Identify which cell holds the provided text, then report its (x, y) central coordinate. 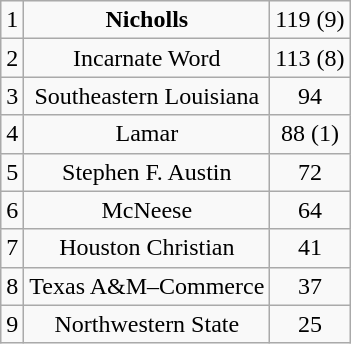
3 (12, 96)
Lamar (147, 134)
7 (12, 248)
McNeese (147, 210)
94 (310, 96)
25 (310, 324)
41 (310, 248)
1 (12, 20)
9 (12, 324)
5 (12, 172)
Northwestern State (147, 324)
4 (12, 134)
Southeastern Louisiana (147, 96)
Stephen F. Austin (147, 172)
Houston Christian (147, 248)
113 (8) (310, 58)
Texas A&M–Commerce (147, 286)
72 (310, 172)
6 (12, 210)
119 (9) (310, 20)
Nicholls (147, 20)
2 (12, 58)
Incarnate Word (147, 58)
88 (1) (310, 134)
37 (310, 286)
8 (12, 286)
64 (310, 210)
